Return [x, y] of the center of cell containing provided text 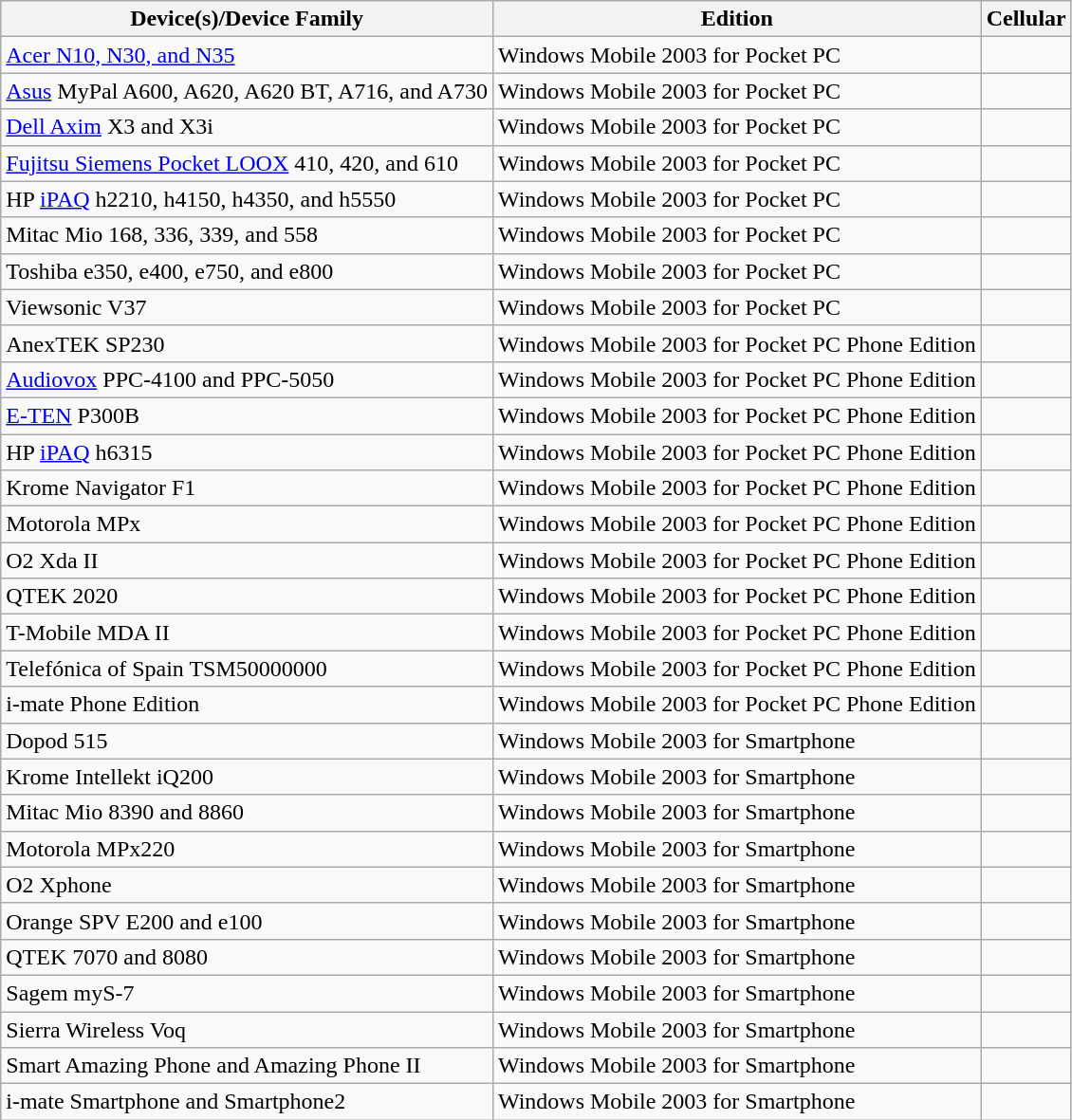
E-TEN P300B [247, 415]
QTEK 2020 [247, 597]
Dopod 515 [247, 741]
Device(s)/Device Family [247, 19]
Viewsonic V37 [247, 307]
Mitac Mio 8390 and 8860 [247, 813]
Krome Navigator F1 [247, 488]
Audiovox PPC-4100 and PPC-5050 [247, 379]
HP iPAQ h6315 [247, 452]
Cellular [1026, 19]
O2 Xda II [247, 560]
Telefónica of Spain TSM50000000 [247, 669]
Dell Axim X3 and X3i [247, 127]
Edition [736, 19]
Orange SPV E200 and e100 [247, 921]
AnexTEK SP230 [247, 343]
O2 Xphone [247, 885]
Mitac Mio 168, 336, 339, and 558 [247, 235]
T-Mobile MDA II [247, 633]
Sagem myS-7 [247, 993]
Motorola MPx [247, 524]
QTEK 7070 and 8080 [247, 957]
i-mate Phone Edition [247, 705]
Asus MyPal A600, A620, A620 BT, A716, and A730 [247, 91]
Krome Intellekt iQ200 [247, 777]
HP iPAQ h2210, h4150, h4350, and h5550 [247, 199]
Acer N10, N30, and N35 [247, 55]
i-mate Smartphone and Smartphone2 [247, 1102]
Toshiba e350, e400, e750, and e800 [247, 271]
Fujitsu Siemens Pocket LOOX 410, 420, and 610 [247, 163]
Smart Amazing Phone and Amazing Phone II [247, 1066]
Motorola MPx220 [247, 849]
Sierra Wireless Voq [247, 1029]
